Find where the given text appears and provide that cell's center as (x, y) coordinate. 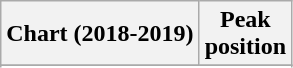
Peakposition (245, 34)
Chart (2018-2019) (100, 34)
